Detect which cell encompasses the target text, then output its [X, Y] center coordinate. 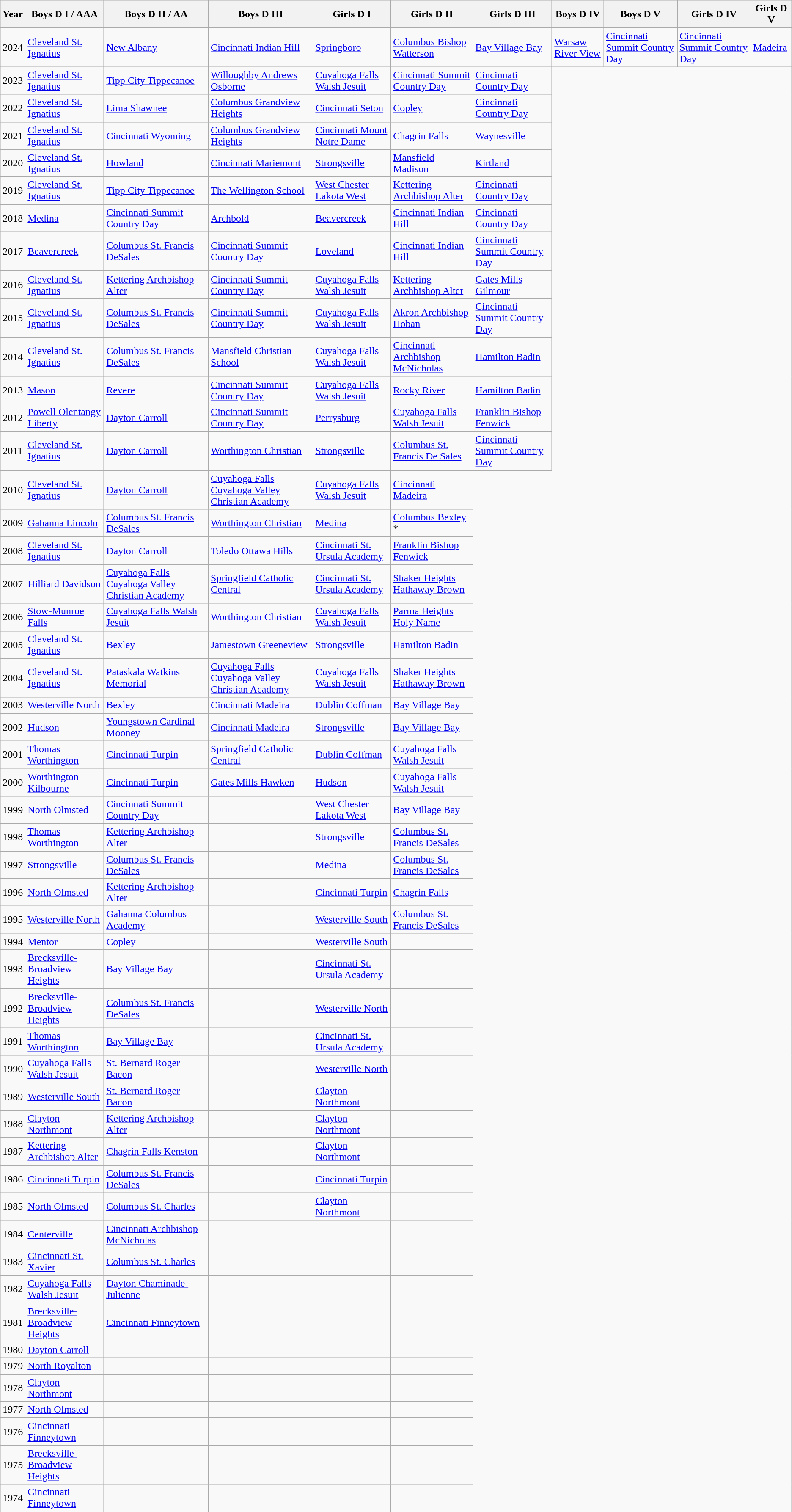
2009 [13, 523]
Mansfield Madison [432, 163]
2006 [13, 617]
2007 [13, 584]
Warsaw River View [578, 47]
Boys D V [641, 14]
Boys D IV [578, 14]
Girls D IV [714, 14]
2017 [13, 251]
2015 [13, 318]
Boys D II / AA [157, 14]
1987 [13, 1152]
1975 [13, 1465]
1976 [13, 1432]
Mason [65, 390]
2019 [13, 190]
1980 [13, 1350]
Rocky River [432, 390]
Girls D III [513, 14]
Stow-Munroe Falls [65, 617]
2008 [13, 551]
1995 [13, 920]
Chagrin Falls Kenston [157, 1152]
1998 [13, 837]
1993 [13, 969]
Gahanna Lincoln [65, 523]
Boys D I / AAA [65, 14]
Girls D V [772, 14]
1981 [13, 1322]
1994 [13, 942]
Powell Olentangy Liberty [65, 418]
2013 [13, 390]
Worthington Kilbourne [65, 782]
1997 [13, 865]
Youngstown Cardinal Mooney [157, 727]
2001 [13, 755]
2021 [13, 135]
Gates Mills Hawken [261, 782]
1992 [13, 1008]
Columbus St. Francis De Sales [432, 451]
1983 [13, 1262]
Jamestown Greeneview [261, 645]
Mansfield Christian School [261, 357]
Cincinnati St. Xavier [65, 1262]
2024 [13, 47]
1984 [13, 1234]
New Albany [157, 47]
Year [13, 14]
Cincinnati Wyoming [157, 135]
Girls D I [352, 14]
2005 [13, 645]
Toledo Ottawa Hills [261, 551]
1999 [13, 810]
Akron Archbishop Hoban [432, 318]
Girls D II [432, 14]
1989 [13, 1097]
2014 [13, 357]
1990 [13, 1069]
Willoughby Andrews Osborne [261, 80]
1986 [13, 1179]
Centerville [65, 1234]
1988 [13, 1124]
2010 [13, 490]
Columbus Bexley * [432, 523]
Parma Heights Holy Name [432, 617]
2023 [13, 80]
2003 [13, 705]
Gates Mills Gilmour [513, 284]
Hilliard Davidson [65, 584]
1978 [13, 1388]
2016 [13, 284]
1979 [13, 1366]
Springboro [352, 47]
Archbold [261, 218]
2002 [13, 727]
2011 [13, 451]
Madeira [772, 47]
1985 [13, 1207]
Cincinnati Mariemont [261, 163]
Dayton Chaminade-Julienne [157, 1289]
2018 [13, 218]
North Royalton [65, 1366]
2012 [13, 418]
1991 [13, 1042]
Howland [157, 163]
2000 [13, 782]
Pataskala Watkins Memorial [157, 678]
Perrysburg [352, 418]
Kirtland [513, 163]
2022 [13, 108]
Boys D III [261, 14]
The Wellington School [261, 190]
Lima Shawnee [157, 108]
Waynesville [513, 135]
1974 [13, 1498]
2020 [13, 163]
1982 [13, 1289]
Cincinnati Mount Notre Dame [352, 135]
Gahanna Columbus Academy [157, 920]
2004 [13, 678]
1996 [13, 893]
1977 [13, 1410]
Cincinnati Seton [352, 108]
Revere [157, 390]
Mentor [65, 942]
Loveland [352, 251]
Columbus Bishop Watterson [432, 47]
